Detect which cell encompasses the target text, then output its [x, y] center coordinate. 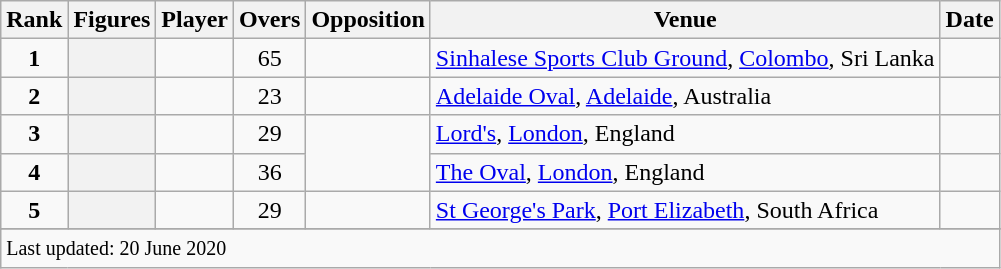
5 [34, 210]
Date [970, 20]
Figures [112, 20]
Player [195, 20]
Venue [685, 20]
Sinhalese Sports Club Ground, Colombo, Sri Lanka [685, 58]
Lord's, London, England [685, 134]
65 [270, 58]
Adelaide Oval, Adelaide, Australia [685, 96]
The Oval, London, England [685, 172]
3 [34, 134]
Last updated: 20 June 2020 [500, 248]
Rank [34, 20]
36 [270, 172]
St George's Park, Port Elizabeth, South Africa [685, 210]
Overs [270, 20]
1 [34, 58]
23 [270, 96]
4 [34, 172]
Opposition [368, 20]
2 [34, 96]
